Pinpoint the cell where the given text exists, returning its (x, y) midpoint coordinate. 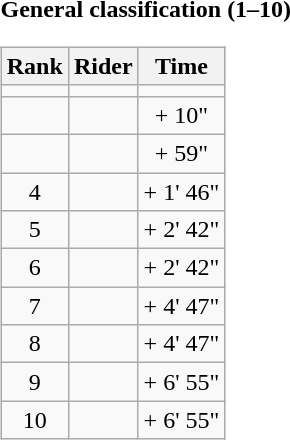
7 (34, 306)
+ 59" (182, 153)
Rider (103, 66)
Time (182, 66)
+ 1' 46" (182, 191)
4 (34, 191)
10 (34, 420)
Rank (34, 66)
5 (34, 230)
8 (34, 344)
+ 10" (182, 115)
6 (34, 268)
9 (34, 382)
